Search for the cell housing the specified text and yield its (x, y) center coordinate. 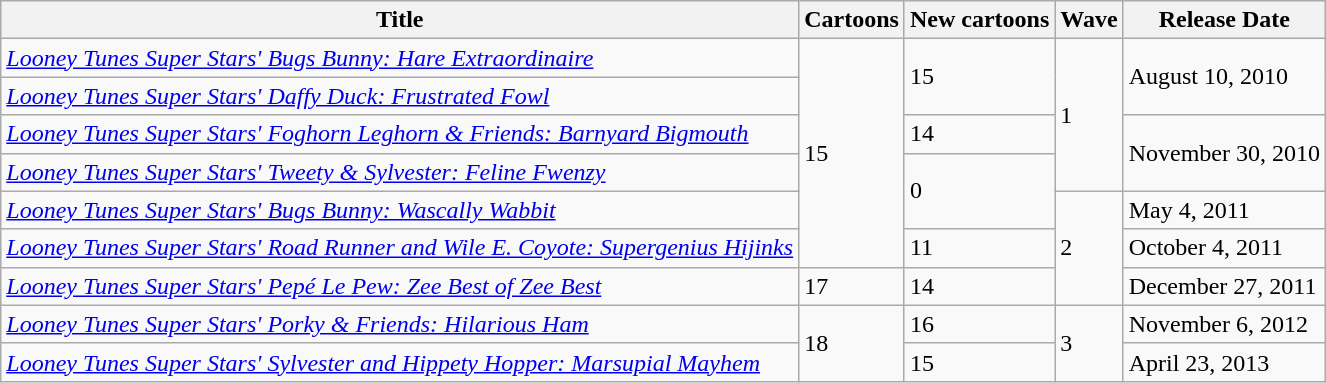
11 (979, 248)
October 4, 2011 (1224, 248)
May 4, 2011 (1224, 210)
Title (400, 20)
Looney Tunes Super Stars' Bugs Bunny: Wascally Wabbit (400, 210)
Looney Tunes Super Stars' Porky & Friends: Hilarious Ham (400, 324)
Looney Tunes Super Stars' Pepé Le Pew: Zee Best of Zee Best (400, 286)
Looney Tunes Super Stars' Road Runner and Wile E. Coyote: Supergenius Hijinks (400, 248)
18 (852, 343)
Looney Tunes Super Stars' Tweety & Sylvester: Feline Fwenzy (400, 172)
Looney Tunes Super Stars' Bugs Bunny: Hare Extraordinaire (400, 58)
November 6, 2012 (1224, 324)
November 30, 2010 (1224, 153)
1 (1089, 115)
0 (979, 191)
Looney Tunes Super Stars' Sylvester and Hippety Hopper: Marsupial Mayhem (400, 362)
August 10, 2010 (1224, 77)
April 23, 2013 (1224, 362)
Wave (1089, 20)
Looney Tunes Super Stars' Daffy Duck: Frustrated Fowl (400, 96)
2 (1089, 248)
Release Date (1224, 20)
December 27, 2011 (1224, 286)
New cartoons (979, 20)
17 (852, 286)
Cartoons (852, 20)
3 (1089, 343)
16 (979, 324)
Looney Tunes Super Stars' Foghorn Leghorn & Friends: Barnyard Bigmouth (400, 134)
